Extract the (X, Y) coordinate from the center of the cell holding the provided text.  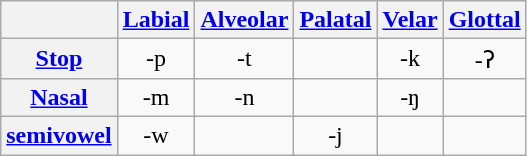
Labial (156, 20)
-w (156, 135)
Velar (410, 20)
-ŋ (410, 97)
-ʔ (484, 59)
Glottal (484, 20)
Palatal (336, 20)
-j (336, 135)
Alveolar (244, 20)
semivowel (59, 135)
-p (156, 59)
-t (244, 59)
-k (410, 59)
-m (156, 97)
-n (244, 97)
Nasal (59, 97)
Stop (59, 59)
